Identify which cell holds the provided text, then report its (X, Y) central coordinate. 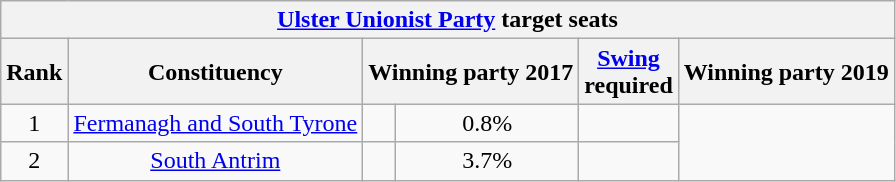
2 (34, 161)
Winning party 2019 (786, 72)
Winning party 2017 (471, 72)
Rank (34, 72)
0.8% (488, 123)
South Antrim (216, 161)
Swingrequired (629, 72)
1 (34, 123)
Fermanagh and South Tyrone (216, 123)
Constituency (216, 72)
3.7% (488, 161)
Ulster Unionist Party target seats (448, 20)
